Locate the cell with the specified text and output its (x, y) center coordinate. 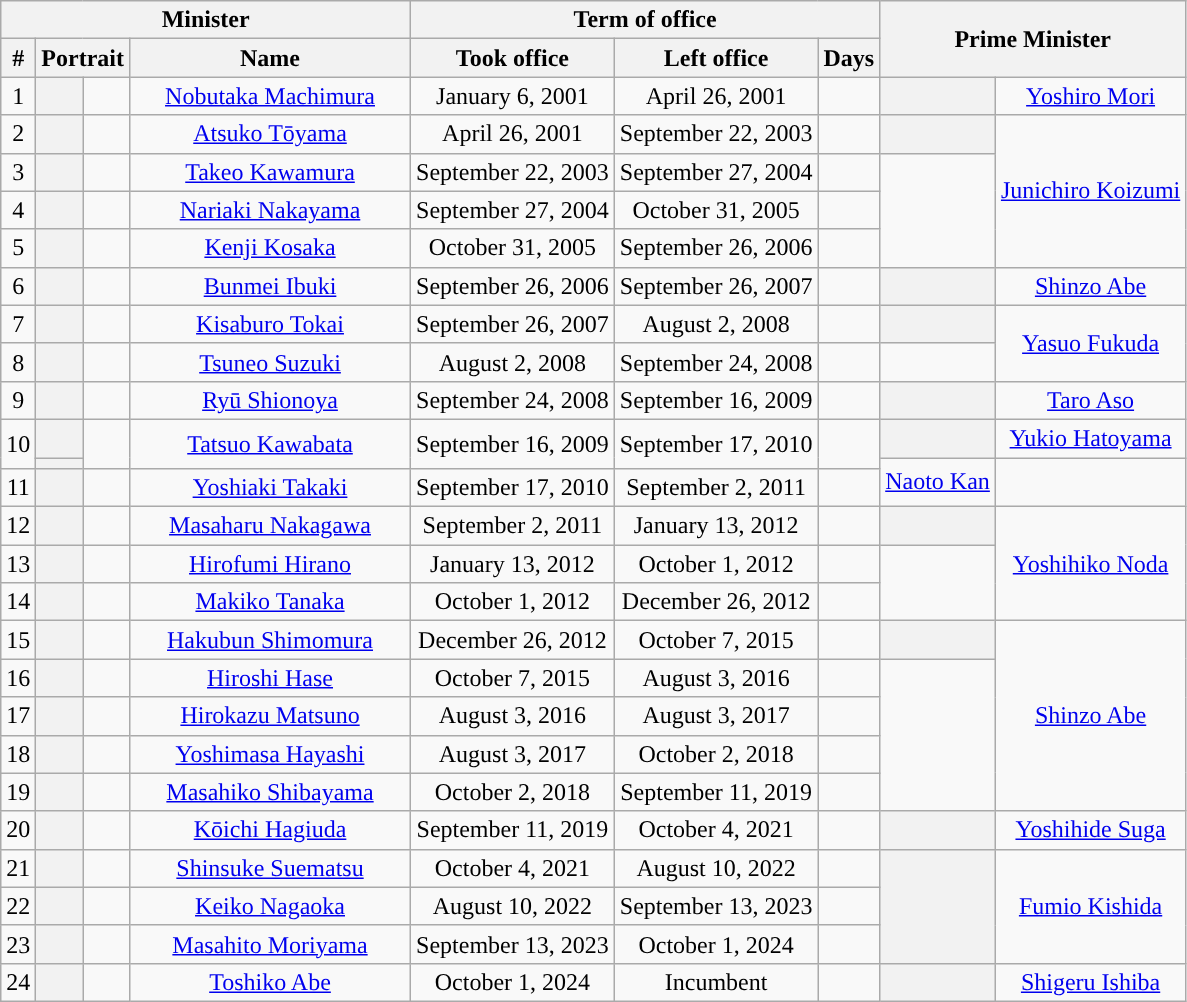
1 (18, 96)
Incumbent (716, 982)
Kōichi Hagiuda (270, 830)
Takeo Kawamura (270, 172)
2 (18, 134)
Junichiro Koizumi (1090, 191)
12 (18, 526)
Took office (513, 58)
Hirofumi Hirano (270, 564)
# (18, 58)
16 (18, 678)
20 (18, 830)
Yoshihiko Noda (1090, 564)
3 (18, 172)
17 (18, 716)
Kenji Kosaka (270, 248)
Ryū Shionoya (270, 400)
Yukio Hatoyama (1090, 438)
Yoshihide Suga (1090, 830)
Shigeru Ishiba (1090, 982)
4 (18, 210)
21 (18, 868)
Tatsuo Kawabata (270, 444)
Term of office (646, 20)
Portrait (83, 58)
Kisaburo Tokai (270, 324)
13 (18, 564)
15 (18, 640)
24 (18, 982)
18 (18, 754)
Makiko Tanaka (270, 602)
10 (18, 444)
Hirokazu Matsuno (270, 716)
Name (270, 58)
8 (18, 362)
22 (18, 906)
Tsuneo Suzuki (270, 362)
6 (18, 286)
Naoto Kan (938, 482)
Prime Minister (1033, 39)
Hakubun Shimomura (270, 640)
5 (18, 248)
Masahiko Shibayama (270, 792)
Days (849, 58)
Minister (206, 20)
7 (18, 324)
14 (18, 602)
Yoshimasa Hayashi (270, 754)
Keiko Nagaoka (270, 906)
9 (18, 400)
Toshiko Abe (270, 982)
Fumio Kishida (1090, 906)
Bunmei Ibuki (270, 286)
11 (18, 488)
Shinsuke Suematsu (270, 868)
Taro Aso (1090, 400)
23 (18, 944)
January 6, 2001 (513, 96)
19 (18, 792)
Atsuko Tōyama (270, 134)
Masahito Moriyama (270, 944)
Yoshiro Mori (1090, 96)
Masaharu Nakagawa (270, 526)
Nobutaka Machimura (270, 96)
Yasuo Fukuda (1090, 343)
Left office (716, 58)
Hiroshi Hase (270, 678)
Yoshiaki Takaki (270, 488)
Nariaki Nakayama (270, 210)
